Provide the [x, y] coordinate of the cell's center where the given text is located.  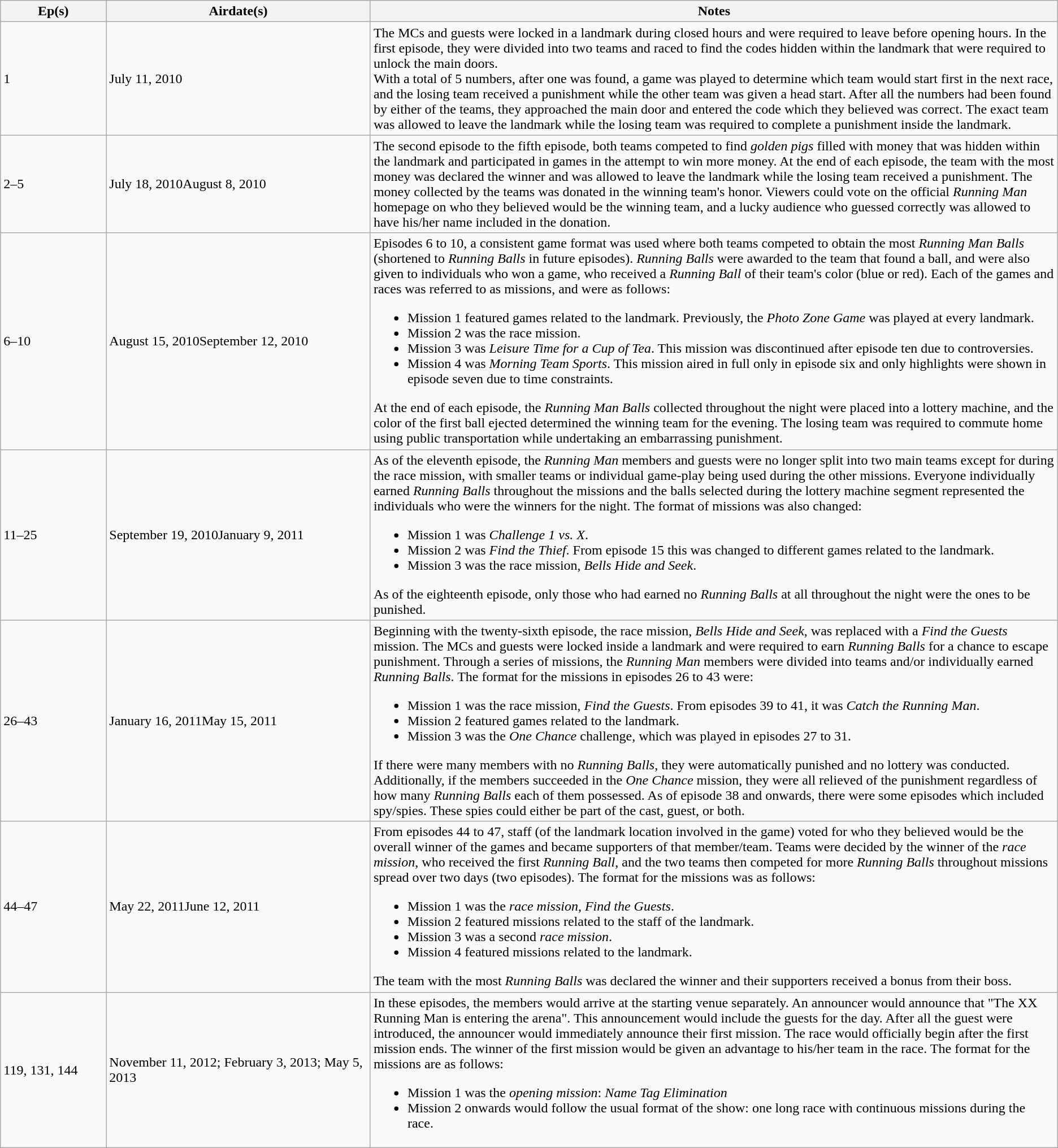
6–10 [53, 341]
January 16, 2011May 15, 2011 [239, 721]
44–47 [53, 907]
Notes [714, 11]
26–43 [53, 721]
July 18, 2010August 8, 2010 [239, 184]
1 [53, 79]
11–25 [53, 535]
119, 131, 144 [53, 1069]
May 22, 2011June 12, 2011 [239, 907]
Ep(s) [53, 11]
Airdate(s) [239, 11]
2–5 [53, 184]
November 11, 2012; February 3, 2013; May 5, 2013 [239, 1069]
July 11, 2010 [239, 79]
August 15, 2010September 12, 2010 [239, 341]
September 19, 2010January 9, 2011 [239, 535]
